Determine the (X, Y) coordinate at the center of the cell enclosing the given text.  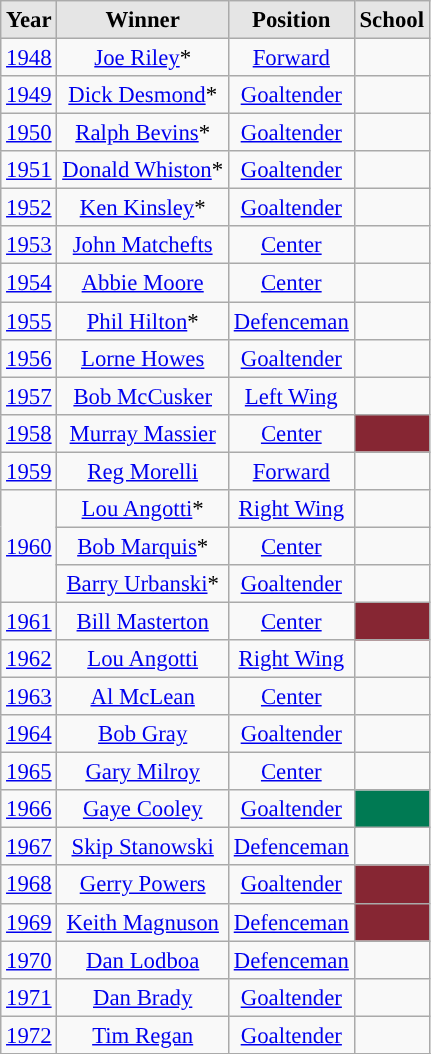
Barry Urbanski* (143, 584)
1950 (29, 133)
Bob McCusker (143, 396)
Year (29, 20)
1966 (29, 809)
School (392, 20)
1965 (29, 772)
Lou Angotti* (143, 509)
1952 (29, 208)
1948 (29, 58)
Gaye Cooley (143, 809)
Bob Marquis* (143, 546)
1963 (29, 697)
Lou Angotti (143, 659)
1949 (29, 95)
Bill Masterton (143, 621)
1968 (29, 885)
1961 (29, 621)
Dan Lodboa (143, 960)
Position (291, 20)
Dick Desmond* (143, 95)
1969 (29, 922)
1957 (29, 396)
1958 (29, 433)
1955 (29, 321)
Lorne Howes (143, 358)
Keith Magnuson (143, 922)
Reg Morelli (143, 471)
1971 (29, 997)
John Matchefts (143, 245)
1970 (29, 960)
Gerry Powers (143, 885)
Left Wing (291, 396)
Gary Milroy (143, 772)
Tim Regan (143, 1035)
1962 (29, 659)
1972 (29, 1035)
1960 (29, 546)
1967 (29, 847)
1964 (29, 734)
1956 (29, 358)
Ken Kinsley* (143, 208)
Dan Brady (143, 997)
Donald Whiston* (143, 170)
Al McLean (143, 697)
Phil Hilton* (143, 321)
Abbie Moore (143, 283)
Ralph Bevins* (143, 133)
Murray Massier (143, 433)
1959 (29, 471)
1954 (29, 283)
Bob Gray (143, 734)
Skip Stanowski (143, 847)
1953 (29, 245)
Winner (143, 20)
Joe Riley* (143, 58)
1951 (29, 170)
